Scan for the cell matching the given text and deliver its [X, Y] coordinate at center. 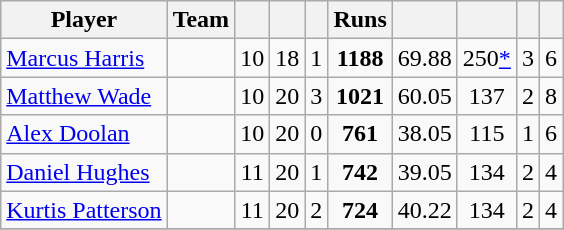
Team [201, 20]
8 [550, 96]
115 [486, 134]
724 [360, 210]
Daniel Hughes [84, 172]
761 [360, 134]
Matthew Wade [84, 96]
38.05 [424, 134]
60.05 [424, 96]
Kurtis Patterson [84, 210]
69.88 [424, 58]
137 [486, 96]
Runs [360, 20]
Player [84, 20]
742 [360, 172]
18 [288, 58]
0 [316, 134]
1021 [360, 96]
250* [486, 58]
39.05 [424, 172]
1188 [360, 58]
40.22 [424, 210]
Marcus Harris [84, 58]
Alex Doolan [84, 134]
